Scan for the cell matching the given text and deliver its (x, y) coordinate at center. 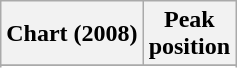
Chart (2008) (72, 34)
Peak position (189, 34)
